Detect which cell encompasses the target text, then output its (X, Y) center coordinate. 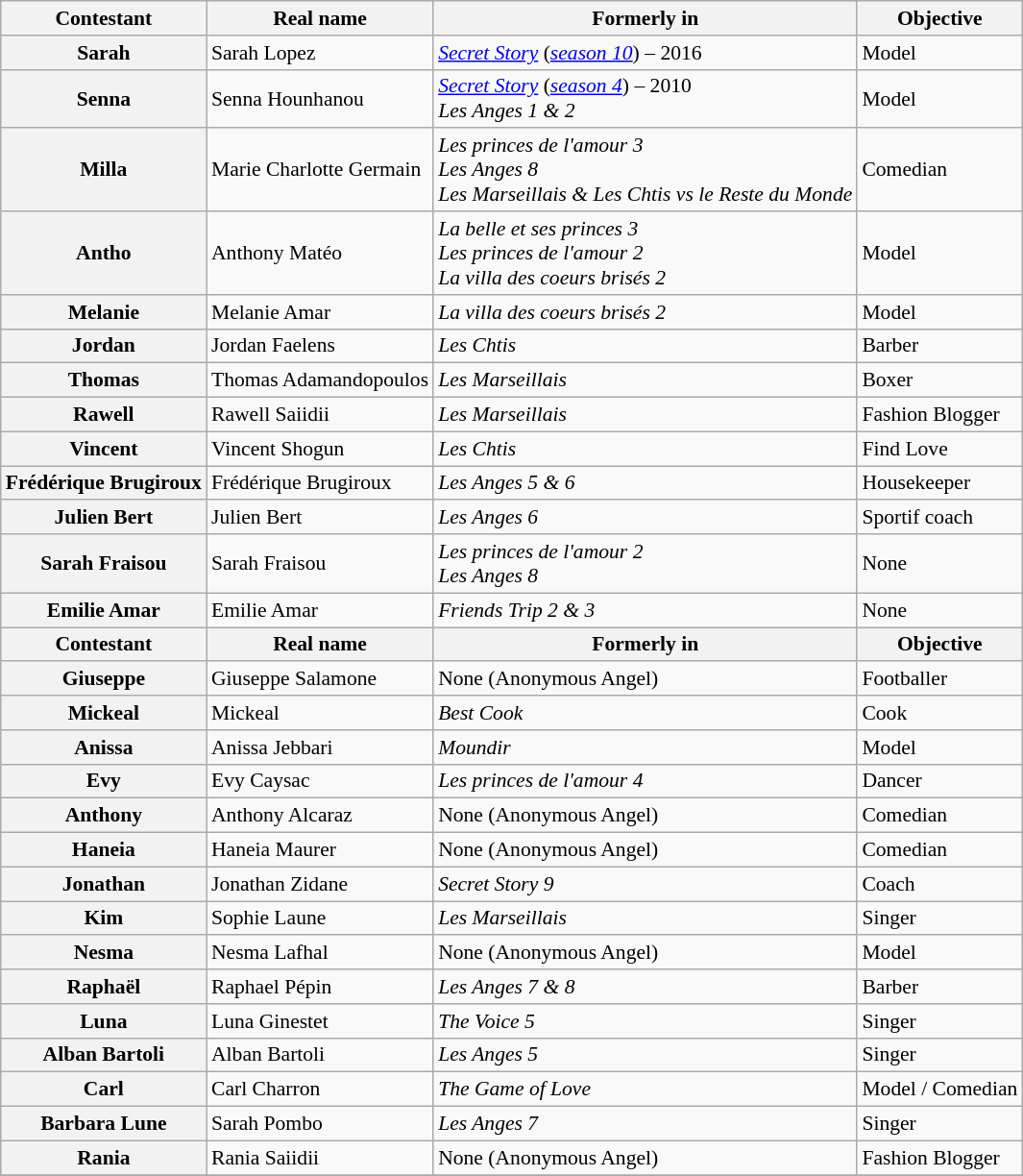
Footballer (939, 679)
Carl Charron (320, 1090)
Rawell Saiidii (320, 415)
Anthony Alcaraz (320, 816)
Giuseppe Salamone (320, 679)
Anissa (104, 747)
Carl (104, 1090)
Anissa Jebbari (320, 747)
Find Love (939, 449)
Evy Caysac (320, 781)
Secret Story (season 4) – 2010 Les Anges 1 & 2 (645, 98)
La villa des coeurs brisés 2 (645, 312)
Marie Charlotte Germain (320, 171)
Nesma (104, 953)
Luna (104, 1021)
Jordan Faelens (320, 346)
Thomas (104, 380)
Luna Ginestet (320, 1021)
Anthony (104, 816)
Boxer (939, 380)
Vincent Shogun (320, 449)
The Game of Love (645, 1090)
Haneia Maurer (320, 850)
Rawell (104, 415)
Kim (104, 919)
Dancer (939, 781)
Jordan (104, 346)
Vincent (104, 449)
Les Anges 7 & 8 (645, 987)
Milla (104, 171)
Jonathan Zidane (320, 884)
Les princes de l'amour 3 Les Anges 8 Les Marseillais & Les Chtis vs le Reste du Monde (645, 171)
Les Anges 5 (645, 1055)
La belle et ses princes 3 Les princes de l'amour 2 La villa des coeurs brisés 2 (645, 254)
Coach (939, 884)
Melanie Amar (320, 312)
Antho (104, 254)
Raphaël (104, 987)
Les Anges 7 (645, 1124)
Jonathan (104, 884)
Les Anges 5 & 6 (645, 483)
Les princes de l'amour 2 Les Anges 8 (645, 563)
Thomas Adamandopoulos (320, 380)
Nesma Lafhal (320, 953)
Giuseppe (104, 679)
Senna Hounhanou (320, 98)
Anthony Matéo (320, 254)
The Voice 5 (645, 1021)
Rania (104, 1158)
Model / Comedian (939, 1090)
Senna (104, 98)
Secret Story 9 (645, 884)
Housekeeper (939, 483)
Rania Saiidii (320, 1158)
Cook (939, 713)
Raphael Pépin (320, 987)
Evy (104, 781)
Sophie Laune (320, 919)
Friends Trip 2 & 3 (645, 610)
Best Cook (645, 713)
Barbara Lune (104, 1124)
Moundir (645, 747)
Les princes de l'amour 4 (645, 781)
Sportif coach (939, 518)
Sarah Pombo (320, 1124)
Sarah (104, 53)
Secret Story (season 10) – 2016 (645, 53)
Haneia (104, 850)
Melanie (104, 312)
Sarah Lopez (320, 53)
Les Anges 6 (645, 518)
